Identify which cell holds the provided text, then report its (x, y) central coordinate. 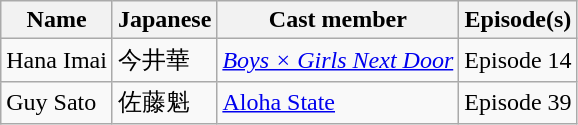
Guy Sato (57, 102)
佐藤魁 (164, 102)
Aloha State (338, 102)
Boys × Girls Next Door (338, 60)
Episode(s) (518, 20)
今井華 (164, 60)
Hana Imai (57, 60)
Name (57, 20)
Japanese (164, 20)
Cast member (338, 20)
Episode 14 (518, 60)
Episode 39 (518, 102)
